For the text-containing cell, return its midpoint in (X, Y) coordinate format. 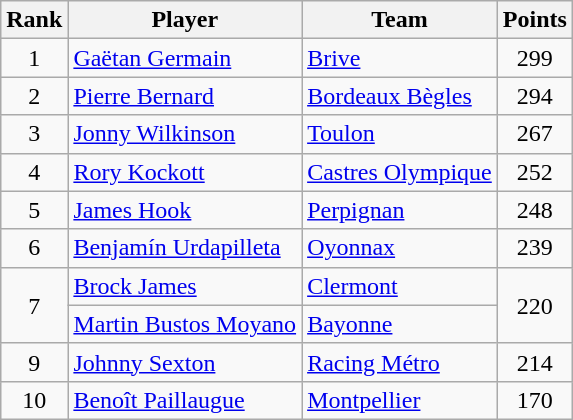
Racing Métro (400, 362)
6 (34, 248)
Points (534, 20)
Bayonne (400, 324)
Clermont (400, 286)
220 (534, 305)
Brock James (185, 286)
James Hook (185, 210)
Toulon (400, 134)
10 (34, 400)
Johnny Sexton (185, 362)
1 (34, 58)
239 (534, 248)
Castres Olympique (400, 172)
5 (34, 210)
3 (34, 134)
2 (34, 96)
Brive (400, 58)
170 (534, 400)
Perpignan (400, 210)
Bordeaux Bègles (400, 96)
Martin Bustos Moyano (185, 324)
9 (34, 362)
Benjamín Urdapilleta (185, 248)
Gaëtan Germain (185, 58)
Pierre Bernard (185, 96)
Oyonnax (400, 248)
214 (534, 362)
Team (400, 20)
294 (534, 96)
Montpellier (400, 400)
248 (534, 210)
Benoît Paillaugue (185, 400)
252 (534, 172)
7 (34, 305)
Jonny Wilkinson (185, 134)
Player (185, 20)
Rank (34, 20)
299 (534, 58)
267 (534, 134)
Rory Kockott (185, 172)
4 (34, 172)
